Search for the cell housing the specified text and yield its (x, y) center coordinate. 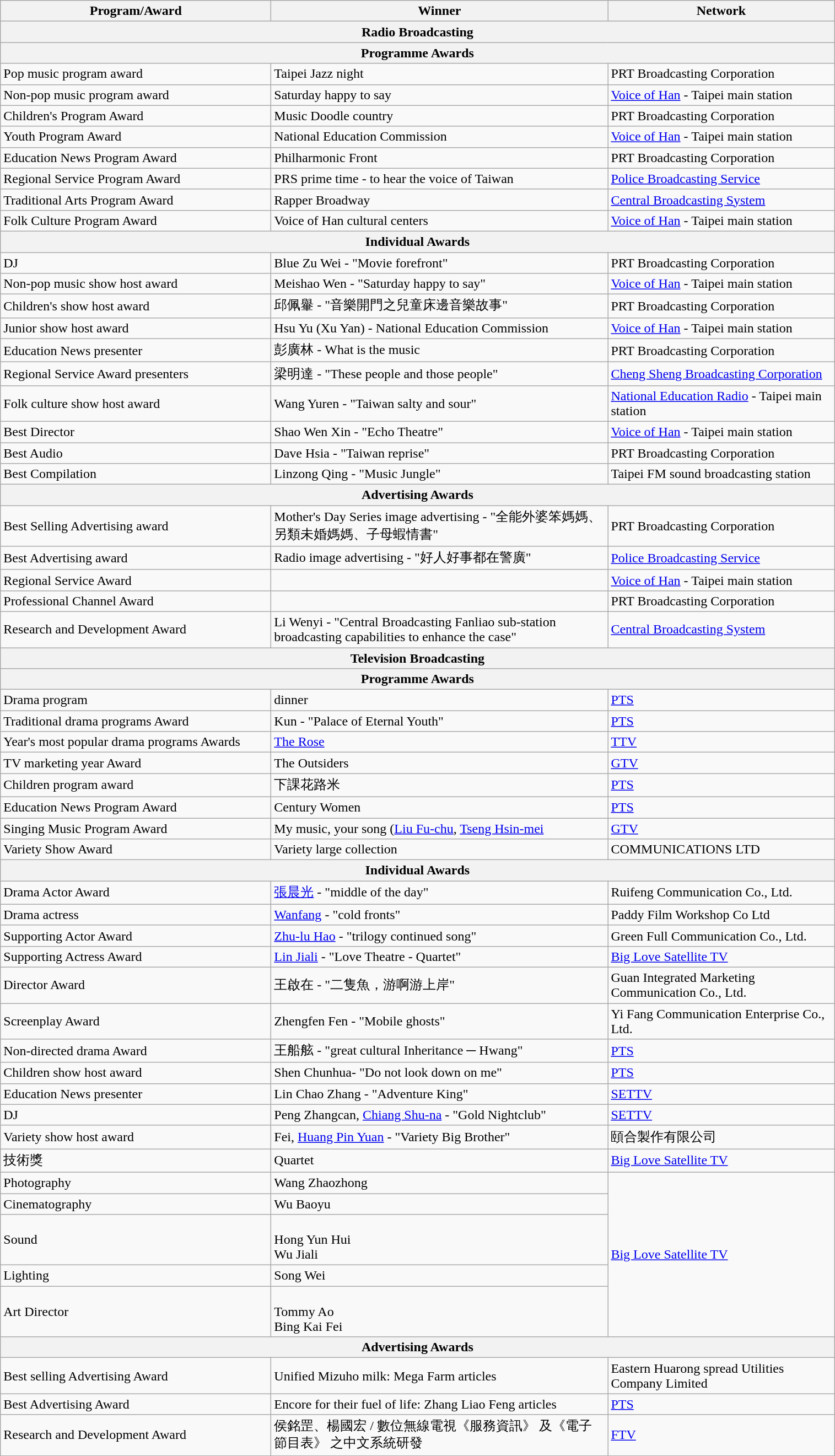
Cheng Sheng Broadcasting Corporation (721, 374)
梁明達 - "These people and those people" (440, 374)
Shen Chunhua- "Do not look down on me" (440, 1073)
Guan Integrated Marketing Communication Co., Ltd. (721, 985)
Radio image advertising - "好人好事都在警廣" (440, 558)
Green Full Communication Co., Ltd. (721, 936)
Lighting (136, 1276)
Best Selling Advertising award (136, 526)
Hong Yun Hui Wu Jiali (440, 1240)
Singing Music Program Award (136, 829)
My music, your song (Liu Fu-chu, Tseng Hsin-mei (440, 829)
彭廣林 - What is the music (440, 351)
Photography (136, 1183)
Mother's Day Series image advertising - "全能外婆笨媽媽、另類未婚媽媽、子母蝦情書" (440, 526)
Best Compilation (136, 474)
Drama program (136, 700)
Century Women (440, 807)
Regional Service Award (136, 580)
Drama actress (136, 915)
FTV (721, 1435)
dinner (440, 700)
Music Doodle country (440, 116)
Ruifeng Communication Co., Ltd. (721, 893)
Blue Zu Wei - "Movie forefront" (440, 263)
Li Wenyi - "Central Broadcasting Fanliao sub-station broadcasting capabilities to enhance the case" (440, 630)
Meishao Wen - "Saturday happy to say" (440, 284)
Peng Zhangcan, Chiang Shu-na - "Gold Nightclub" (440, 1115)
Best Advertising Award (136, 1404)
Variety Show Award (136, 850)
Taipei FM sound broadcasting station (721, 474)
邱佩轝 - "音樂開門之兒童床邊音樂故事" (440, 307)
Zhu-lu Hao - "trilogy continued song" (440, 936)
張晨光 - "middle of the day" (440, 893)
Voice of Han cultural centers (440, 221)
王啟在 - "二隻魚，游啊游上岸" (440, 985)
Unified Mizuho milk: Mega Farm articles (440, 1376)
Variety show host award (136, 1137)
Cinematography (136, 1204)
Wang Zhaozhong (440, 1183)
Non-pop music program award (136, 95)
Lin Jiali - "Love Theatre - Quartet" (440, 957)
Best Director (136, 432)
Paddy Film Workshop Co Ltd (721, 915)
National Education Commission (440, 137)
Encore for their fuel of life: Zhang Liao Feng articles (440, 1404)
Eastern Huarong spread Utilities Company Limited (721, 1376)
Kun - "Palace of Eternal Youth" (440, 721)
Dave Hsia - "Taiwan reprise" (440, 453)
技術獎 (136, 1161)
Traditional Arts Program Award (136, 200)
Fei, Huang Pin Yuan - "Variety Big Brother" (440, 1137)
Radio Broadcasting (418, 32)
Youth Program Award (136, 137)
COMMUNICATIONS LTD (721, 850)
Drama Actor Award (136, 893)
Children show host award (136, 1073)
Children's Program Award (136, 116)
Non-pop music show host award (136, 284)
TTV (721, 742)
Year's most popular drama programs Awards (136, 742)
Television Broadcasting (418, 658)
Regional Service Program Award (136, 179)
Hsu Yu (Xu Yan) - National Education Commission (440, 328)
Art Director (136, 1312)
TV marketing year Award (136, 763)
PRS prime time - to hear the voice of Taiwan (440, 179)
Song Wei (440, 1276)
Philharmonic Front (440, 158)
Linzong Qing - "Music Jungle" (440, 474)
Zhengfen Fen - "Mobile ghosts" (440, 1021)
Network (721, 11)
Screenplay Award (136, 1021)
Children program award (136, 785)
Wang Yuren - "Taiwan salty and sour" (440, 404)
Variety large collection (440, 850)
Program/Award (136, 11)
Sound (136, 1240)
Yi Fang Communication Enterprise Co., Ltd. (721, 1021)
Folk culture show host award (136, 404)
Shao Wen Xin - "Echo Theatre" (440, 432)
Best Audio (136, 453)
Best selling Advertising Award (136, 1376)
Winner (440, 11)
Wu Baoyu (440, 1204)
Saturday happy to say (440, 95)
Rapper Broadway (440, 200)
侯銘罡、楊國宏 / 數位無線電視《服務資訊》 及《電子節目表》 之中文系統研發 (440, 1435)
Quartet (440, 1161)
Traditional drama programs Award (136, 721)
Best Advertising award (136, 558)
Supporting Actor Award (136, 936)
Lin Chao Zhang - "Adventure King" (440, 1094)
The Rose (440, 742)
王船舷 - "great cultural Inheritance ─ Hwang" (440, 1051)
Non-directed drama Award (136, 1051)
Pop music program award (136, 74)
The Outsiders (440, 763)
Taipei Jazz night (440, 74)
National Education Radio - Taipei main station (721, 404)
Professional Channel Award (136, 601)
Folk Culture Program Award (136, 221)
Tommy Ao Bing Kai Fei (440, 1312)
Wanfang - "cold fronts" (440, 915)
Children's show host award (136, 307)
頤合製作有限公司 (721, 1137)
Junior show host award (136, 328)
下課花路米 (440, 785)
Regional Service Award presenters (136, 374)
Director Award (136, 985)
Supporting Actress Award (136, 957)
